Provide the (x, y) coordinate of the cell's center where the given text is located.  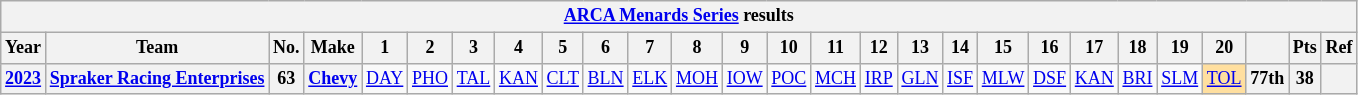
Ref (1339, 48)
17 (1094, 48)
No. (286, 48)
8 (698, 48)
DAY (385, 78)
ISF (960, 78)
10 (789, 48)
19 (1180, 48)
1 (385, 48)
4 (519, 48)
12 (878, 48)
MOH (698, 78)
Year (24, 48)
9 (744, 48)
MCH (836, 78)
Chevy (333, 78)
77th (1268, 78)
PHO (430, 78)
2023 (24, 78)
POC (789, 78)
63 (286, 78)
Make (333, 48)
SLM (1180, 78)
5 (562, 48)
Team (156, 48)
38 (1306, 78)
7 (650, 48)
20 (1224, 48)
11 (836, 48)
6 (606, 48)
14 (960, 48)
15 (1002, 48)
MLW (1002, 78)
18 (1138, 48)
ELK (650, 78)
Pts (1306, 48)
2 (430, 48)
13 (920, 48)
IOW (744, 78)
CLT (562, 78)
DSF (1050, 78)
BLN (606, 78)
GLN (920, 78)
ARCA Menards Series results (679, 16)
TAL (473, 78)
TOL (1224, 78)
BRI (1138, 78)
Spraker Racing Enterprises (156, 78)
IRP (878, 78)
16 (1050, 48)
3 (473, 48)
